Identify which cell holds the provided text, then report its (x, y) central coordinate. 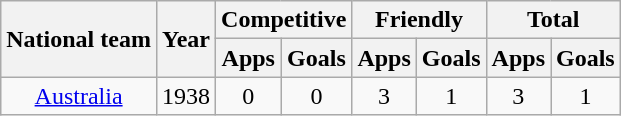
Competitive (284, 20)
1938 (186, 96)
National team (79, 39)
Total (553, 20)
Australia (79, 96)
Year (186, 39)
Friendly (419, 20)
